Return the [X, Y] coordinate for the center point of the cell that contains the specified text.  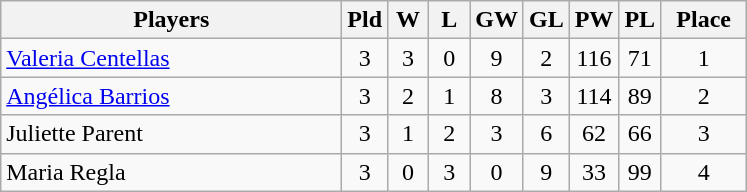
Place [704, 20]
W [408, 20]
Juliette Parent [172, 134]
33 [594, 172]
8 [497, 96]
GL [546, 20]
71 [640, 58]
Players [172, 20]
GW [497, 20]
L [450, 20]
Valeria Centellas [172, 58]
PW [594, 20]
62 [594, 134]
99 [640, 172]
Pld [365, 20]
114 [594, 96]
Maria Regla [172, 172]
66 [640, 134]
116 [594, 58]
PL [640, 20]
89 [640, 96]
6 [546, 134]
4 [704, 172]
Angélica Barrios [172, 96]
